Determine the [X, Y] coordinate at the center of the cell enclosing the given text.  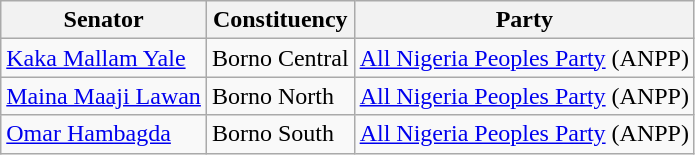
Omar Hambagda [104, 134]
Party [524, 20]
Borno North [280, 96]
Borno Central [280, 58]
Senator [104, 20]
Constituency [280, 20]
Borno South [280, 134]
Kaka Mallam Yale [104, 58]
Maina Maaji Lawan [104, 96]
